Search for the cell housing the specified text and yield its [X, Y] center coordinate. 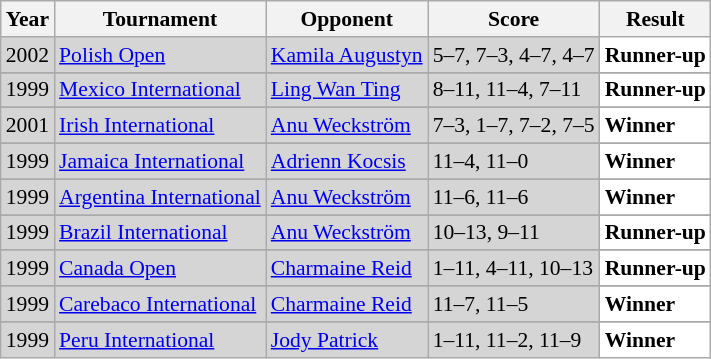
2001 [28, 126]
Ling Wan Ting [347, 90]
Irish International [160, 126]
11–4, 11–0 [514, 162]
Kamila Augustyn [347, 55]
Peru International [160, 340]
Carebaco International [160, 304]
2002 [28, 55]
Mexico International [160, 90]
10–13, 9–11 [514, 233]
1–11, 4–11, 10–13 [514, 269]
Polish Open [160, 55]
11–6, 11–6 [514, 197]
Tournament [160, 19]
8–11, 11–4, 7–11 [514, 90]
1–11, 11–2, 11–9 [514, 340]
11–7, 11–5 [514, 304]
7–3, 1–7, 7–2, 7–5 [514, 126]
Result [656, 19]
Argentina International [160, 197]
Brazil International [160, 233]
Adrienn Kocsis [347, 162]
Score [514, 19]
Year [28, 19]
Jody Patrick [347, 340]
Canada Open [160, 269]
Jamaica International [160, 162]
Opponent [347, 19]
5–7, 7–3, 4–7, 4–7 [514, 55]
